Pinpoint the cell where the given text exists, returning its (X, Y) midpoint coordinate. 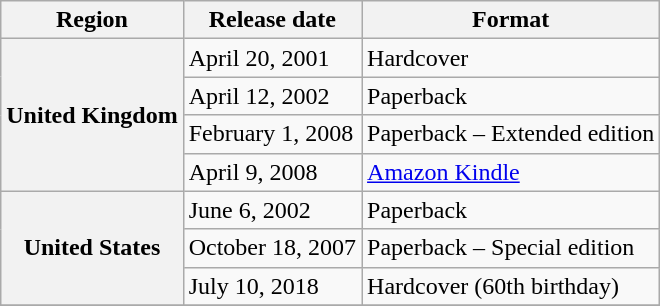
United Kingdom (92, 115)
Hardcover (511, 58)
April 20, 2001 (272, 58)
Region (92, 20)
February 1, 2008 (272, 134)
April 12, 2002 (272, 96)
June 6, 2002 (272, 210)
Release date (272, 20)
Paperback – Extended edition (511, 134)
Paperback – Special edition (511, 248)
Hardcover (60th birthday) (511, 286)
April 9, 2008 (272, 172)
United States (92, 248)
Amazon Kindle (511, 172)
October 18, 2007 (272, 248)
July 10, 2018 (272, 286)
Format (511, 20)
